Detect which cell encompasses the target text, then output its [x, y] center coordinate. 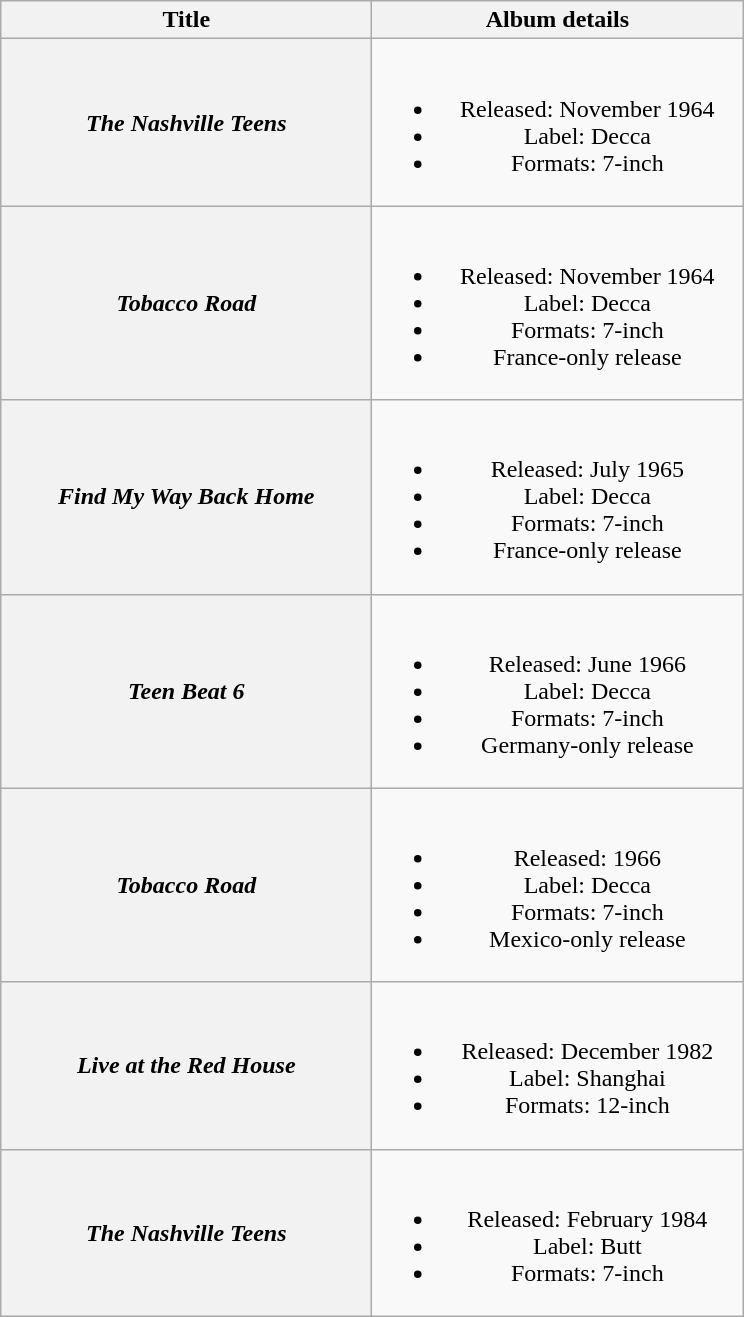
Released: November 1964Label: DeccaFormats: 7-inchFrance-only release [558, 303]
Find My Way Back Home [186, 497]
Released: February 1984Label: ButtFormats: 7-inch [558, 1232]
Album details [558, 20]
Released: November 1964Label: DeccaFormats: 7-inch [558, 122]
Released: July 1965Label: DeccaFormats: 7-inchFrance-only release [558, 497]
Teen Beat 6 [186, 691]
Released: June 1966Label: DeccaFormats: 7-inchGermany-only release [558, 691]
Released: December 1982Label: ShanghaiFormats: 12-inch [558, 1066]
Title [186, 20]
Released: 1966Label: DeccaFormats: 7-inchMexico-only release [558, 885]
Live at the Red House [186, 1066]
